Detect which cell encompasses the target text, then output its [x, y] center coordinate. 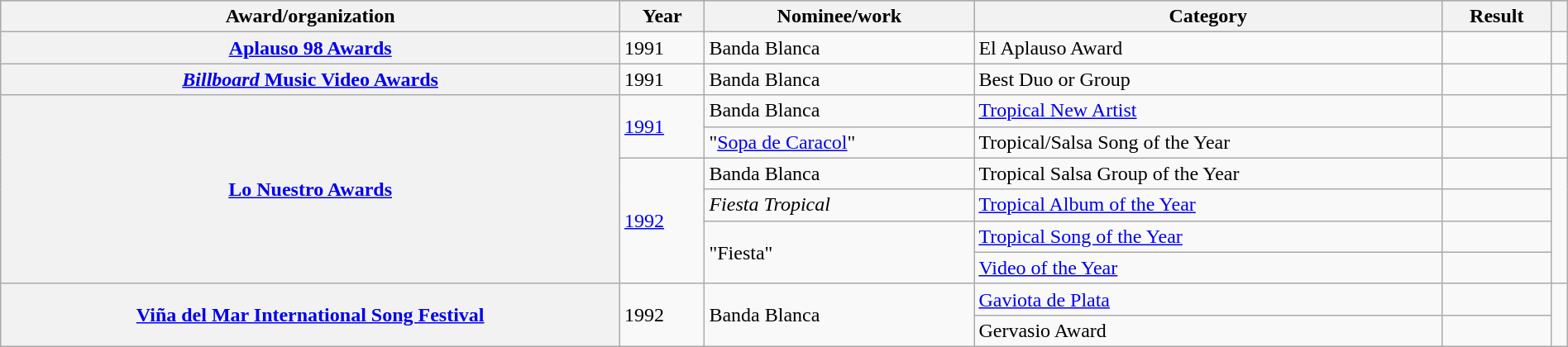
El Aplauso Award [1208, 48]
Best Duo or Group [1208, 79]
Gaviota de Plata [1208, 299]
Award/organization [311, 17]
Fiesta Tropical [839, 205]
Result [1497, 17]
Gervasio Award [1208, 330]
Tropical New Artist [1208, 111]
Aplauso 98 Awards [311, 48]
Lo Nuestro Awards [311, 189]
Video of the Year [1208, 268]
"Fiesta" [839, 252]
Category [1208, 17]
Year [662, 17]
Billboard Music Video Awards [311, 79]
Tropical/Salsa Song of the Year [1208, 142]
Tropical Song of the Year [1208, 236]
"Sopa de Caracol" [839, 142]
Tropical Album of the Year [1208, 205]
Nominee/work [839, 17]
Tropical Salsa Group of the Year [1208, 173]
Viña del Mar International Song Festival [311, 315]
